Locate the cell with the specified text and output its [x, y] center coordinate. 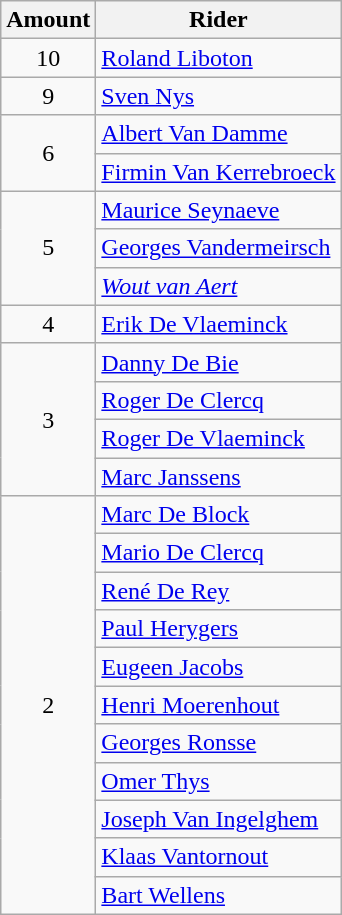
10 [48, 58]
Danny De Bie [218, 362]
Albert Van Damme [218, 134]
Eugeen Jacobs [218, 667]
Omer Thys [218, 781]
Bart Wellens [218, 895]
Amount [48, 20]
6 [48, 153]
Firmin Van Kerrebroeck [218, 172]
Maurice Seynaeve [218, 210]
3 [48, 419]
Wout van Aert [218, 286]
Rider [218, 20]
Joseph Van Ingelghem [218, 819]
Georges Ronsse [218, 743]
Paul Herygers [218, 629]
René De Rey [218, 591]
2 [48, 706]
5 [48, 248]
Mario De Clercq [218, 553]
Marc Janssens [218, 477]
Roland Liboton [218, 58]
Marc De Block [218, 515]
Sven Nys [218, 96]
Erik De Vlaeminck [218, 324]
Henri Moerenhout [218, 705]
Roger De Vlaeminck [218, 438]
Klaas Vantornout [218, 857]
4 [48, 324]
9 [48, 96]
Georges Vandermeirsch [218, 248]
Roger De Clercq [218, 400]
